Pinpoint the cell where the given text exists, returning its [X, Y] midpoint coordinate. 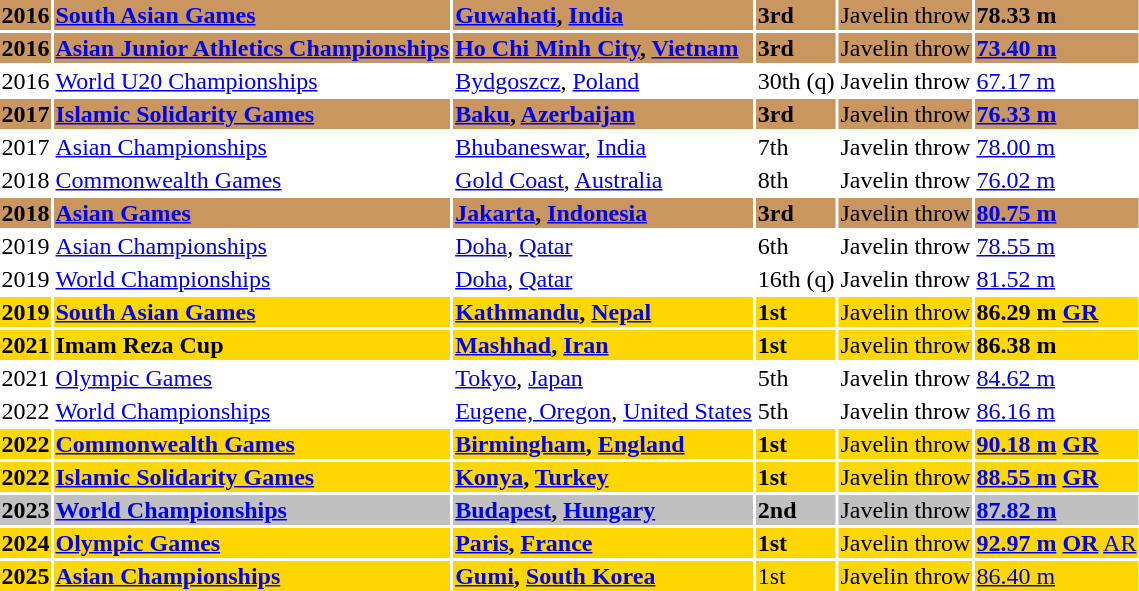
Bydgoszcz, Poland [604, 81]
81.52 m [1056, 279]
Gold Coast, Australia [604, 180]
2nd [796, 510]
Baku, Azerbaijan [604, 114]
76.02 m [1056, 180]
2024 [26, 543]
78.00 m [1056, 147]
Jakarta, Indonesia [604, 213]
92.97 m OR AR [1056, 543]
6th [796, 246]
80.75 m [1056, 213]
78.55 m [1056, 246]
Imam Reza Cup [252, 345]
Paris, France [604, 543]
2023 [26, 510]
16th (q) [796, 279]
World U20 Championships [252, 81]
Konya, Turkey [604, 477]
78.33 m [1056, 15]
Budapest, Hungary [604, 510]
Asian Games [252, 213]
Tokyo, Japan [604, 378]
Mashhad, Iran [604, 345]
Kathmandu, Nepal [604, 312]
86.29 m GR [1056, 312]
90.18 m GR [1056, 444]
67.17 m [1056, 81]
76.33 m [1056, 114]
87.82 m [1056, 510]
8th [796, 180]
30th (q) [796, 81]
Birmingham, England [604, 444]
73.40 m [1056, 48]
86.38 m [1056, 345]
Asian Junior Athletics Championships [252, 48]
86.40 m [1056, 576]
2025 [26, 576]
Ho Chi Minh City, Vietnam [604, 48]
Bhubaneswar, India [604, 147]
7th [796, 147]
Eugene, Oregon, United States [604, 411]
Guwahati, India [604, 15]
84.62 m [1056, 378]
Gumi, South Korea [604, 576]
86.16 m [1056, 411]
88.55 m GR [1056, 477]
